From the cell containing the given text, extract its center point as (x, y) coordinate. 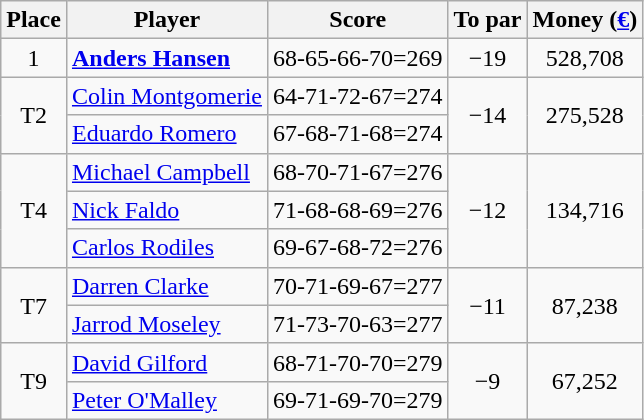
Colin Montgomerie (166, 96)
To par (488, 20)
−12 (488, 210)
−9 (488, 381)
T9 (34, 381)
Michael Campbell (166, 172)
Place (34, 20)
−14 (488, 115)
69-67-68-72=276 (358, 248)
−11 (488, 305)
67-68-71-68=274 (358, 134)
71-68-68-69=276 (358, 210)
69-71-69-70=279 (358, 400)
Player (166, 20)
70-71-69-67=277 (358, 286)
Score (358, 20)
Peter O'Malley (166, 400)
1 (34, 58)
134,716 (585, 210)
T4 (34, 210)
Jarrod Moseley (166, 324)
87,238 (585, 305)
71-73-70-63=277 (358, 324)
David Gilford (166, 362)
Nick Faldo (166, 210)
68-70-71-67=276 (358, 172)
Anders Hansen (166, 58)
Darren Clarke (166, 286)
68-65-66-70=269 (358, 58)
Eduardo Romero (166, 134)
T2 (34, 115)
68-71-70-70=279 (358, 362)
Carlos Rodiles (166, 248)
64-71-72-67=274 (358, 96)
Money (€) (585, 20)
275,528 (585, 115)
T7 (34, 305)
−19 (488, 58)
67,252 (585, 381)
528,708 (585, 58)
